Determine the (X, Y) coordinate at the center of the cell enclosing the given text.  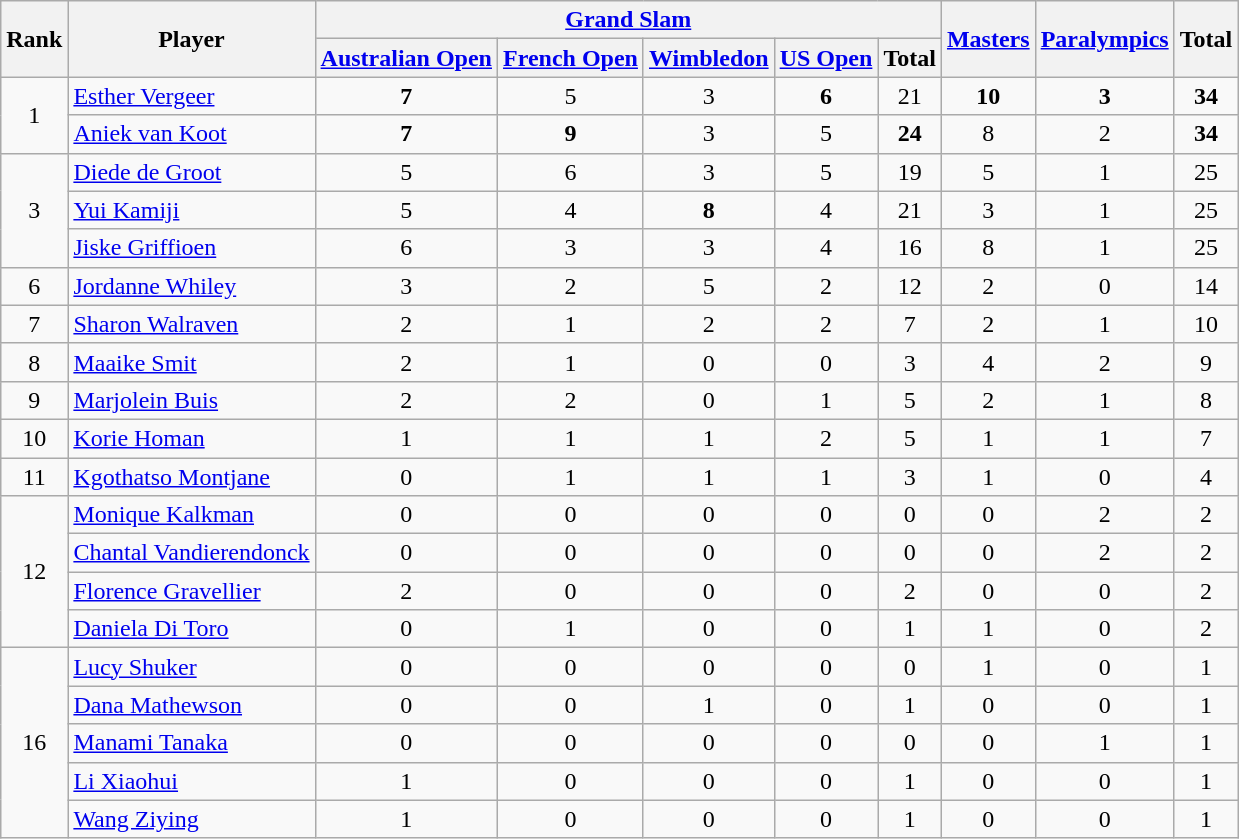
24 (910, 134)
Chantal Vandierendonck (192, 553)
Yui Kamiji (192, 210)
Daniela Di Toro (192, 629)
Aniek van Koot (192, 134)
Grand Slam (628, 20)
Manami Tanaka (192, 743)
Masters (988, 39)
Kgothatso Montjane (192, 477)
Marjolein Buis (192, 400)
US Open (826, 58)
Lucy Shuker (192, 667)
Sharon Walraven (192, 324)
Korie Homan (192, 438)
Wang Ziying (192, 819)
Esther Vergeer (192, 96)
14 (1206, 286)
Li Xiaohui (192, 781)
French Open (571, 58)
Monique Kalkman (192, 515)
Paralympics (1104, 39)
11 (34, 477)
Florence Gravellier (192, 591)
Maaike Smit (192, 362)
19 (910, 172)
Australian Open (406, 58)
Player (192, 39)
Dana Mathewson (192, 705)
Wimbledon (708, 58)
Jiske Griffioen (192, 248)
Jordanne Whiley (192, 286)
Rank (34, 39)
Diede de Groot (192, 172)
